Provide the (x, y) coordinate of the cell's center where the given text is located.  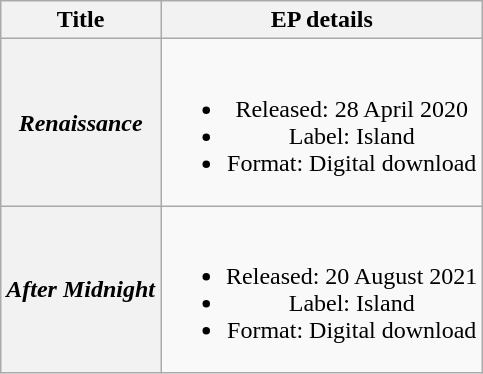
After Midnight (81, 290)
Renaissance (81, 122)
EP details (322, 20)
Title (81, 20)
Released: 28 April 2020Label: IslandFormat: Digital download (322, 122)
Released: 20 August 2021Label: IslandFormat: Digital download (322, 290)
